Provide the (x, y) coordinate of the cell's center where the given text is located.  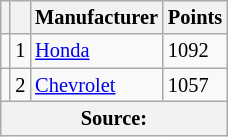
1057 (195, 85)
1092 (195, 51)
1 (20, 51)
Manufacturer (96, 17)
Points (195, 17)
Chevrolet (96, 85)
Honda (96, 51)
2 (20, 85)
Source: (114, 118)
